Capture the cell that displays the provided text and extract its (x, y) central coordinate. 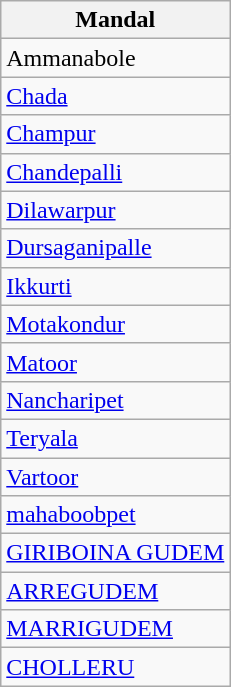
Dursaganipalle (116, 248)
Matoor (116, 362)
GIRIBOINA GUDEM (116, 553)
ARREGUDEM (116, 591)
Champur (116, 134)
MARRIGUDEM (116, 629)
Ammanabole (116, 58)
Mandal (116, 20)
Ikkurti (116, 286)
Nancharipet (116, 400)
Vartoor (116, 477)
Motakondur (116, 324)
mahaboobpet (116, 515)
Dilawarpur (116, 210)
Teryala (116, 438)
Chada (116, 96)
Chandepalli (116, 172)
CHOLLERU (116, 667)
